From the cell containing the given text, extract its center point as [x, y] coordinate. 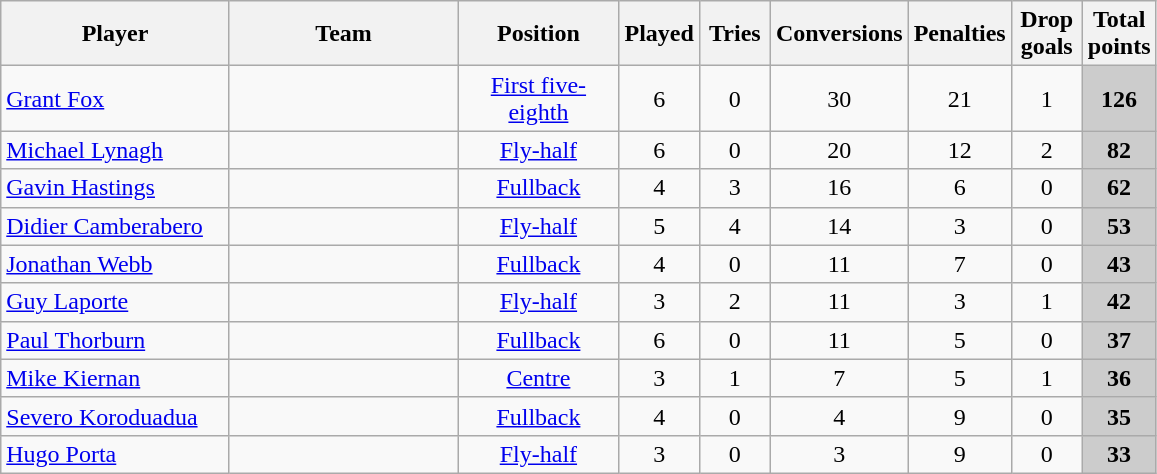
30 [839, 98]
Total points [1119, 34]
Severo Koroduadua [116, 416]
Team [344, 34]
Player [116, 34]
Position [538, 34]
First five-eighth [538, 98]
43 [1119, 264]
Drop goals [1046, 34]
16 [839, 188]
35 [1119, 416]
82 [1119, 150]
12 [960, 150]
Guy Laporte [116, 302]
62 [1119, 188]
Hugo Porta [116, 454]
Jonathan Webb [116, 264]
Mike Kiernan [116, 378]
Penalties [960, 34]
Paul Thorburn [116, 340]
Played [659, 34]
Michael Lynagh [116, 150]
Tries [734, 34]
20 [839, 150]
37 [1119, 340]
Gavin Hastings [116, 188]
Conversions [839, 34]
Grant Fox [116, 98]
Centre [538, 378]
126 [1119, 98]
14 [839, 226]
42 [1119, 302]
21 [960, 98]
36 [1119, 378]
33 [1119, 454]
Didier Camberabero [116, 226]
53 [1119, 226]
